Search for the cell housing the specified text and yield its (X, Y) center coordinate. 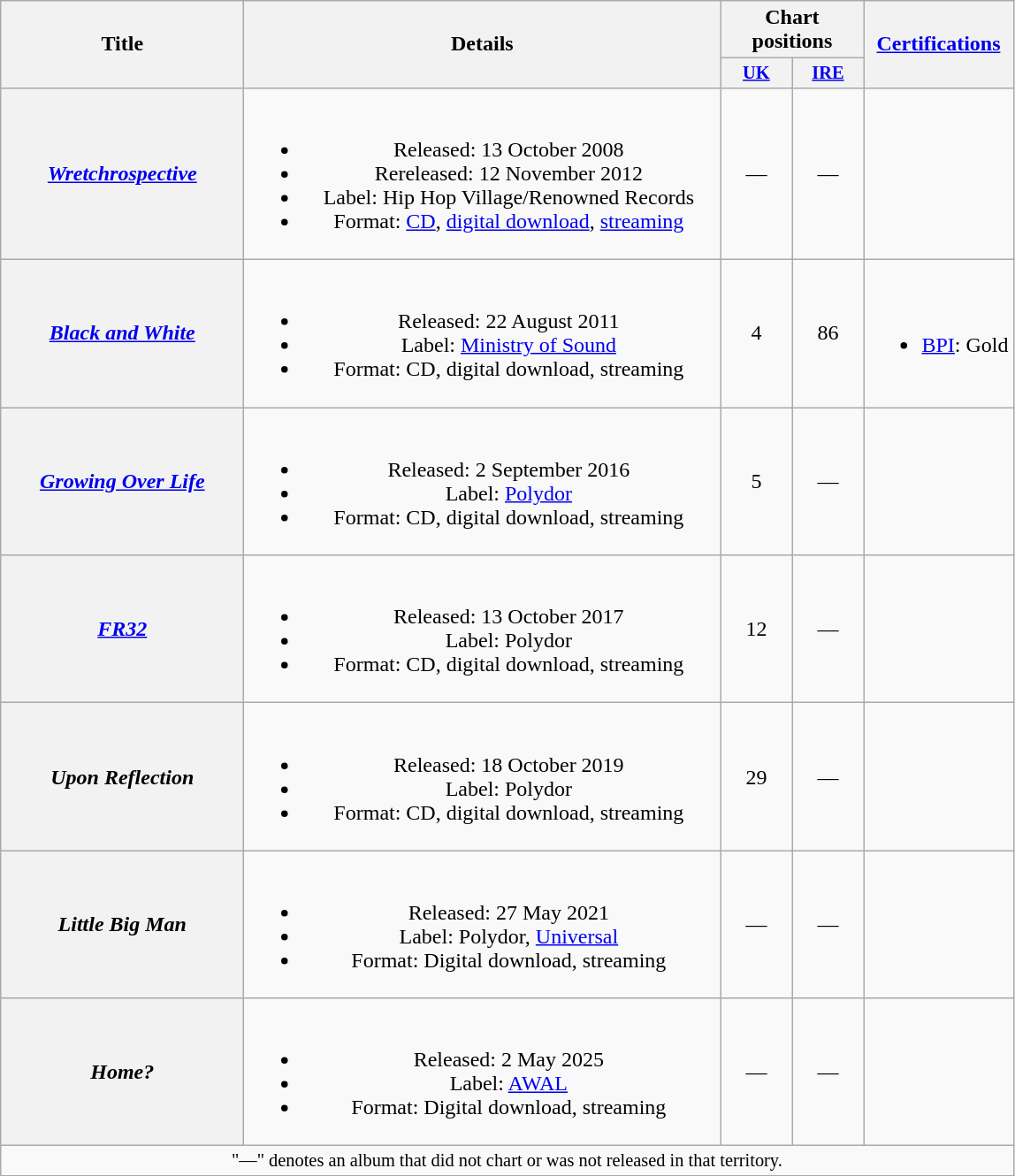
Growing Over Life (122, 481)
Little Big Man (122, 925)
Released: 2 May 2025Label: AWALFormat: Digital download, streaming (483, 1072)
Home? (122, 1072)
Upon Reflection (122, 776)
4 (757, 334)
Released: 13 October 2008Rereleased: 12 November 2012Label: Hip Hop Village/Renowned RecordsFormat: CD, digital download, streaming (483, 173)
FR32 (122, 630)
Released: 2 September 2016Label: PolydorFormat: CD, digital download, streaming (483, 481)
86 (828, 334)
Released: 18 October 2019Label: PolydorFormat: CD, digital download, streaming (483, 776)
Released: 13 October 2017Label: PolydorFormat: CD, digital download, streaming (483, 630)
12 (757, 630)
Certifications (939, 44)
BPI: Gold (939, 334)
IRE (828, 73)
Released: 22 August 2011Label: Ministry of SoundFormat: CD, digital download, streaming (483, 334)
Black and White (122, 334)
Wretchrospective (122, 173)
5 (757, 481)
"—" denotes an album that did not chart or was not released in that territory. (507, 1161)
Details (483, 44)
29 (757, 776)
Title (122, 44)
Released: 27 May 2021Label: Polydor, UniversalFormat: Digital download, streaming (483, 925)
UK (757, 73)
Chart positions (792, 30)
